Pinpoint the cell where the given text exists, returning its [X, Y] midpoint coordinate. 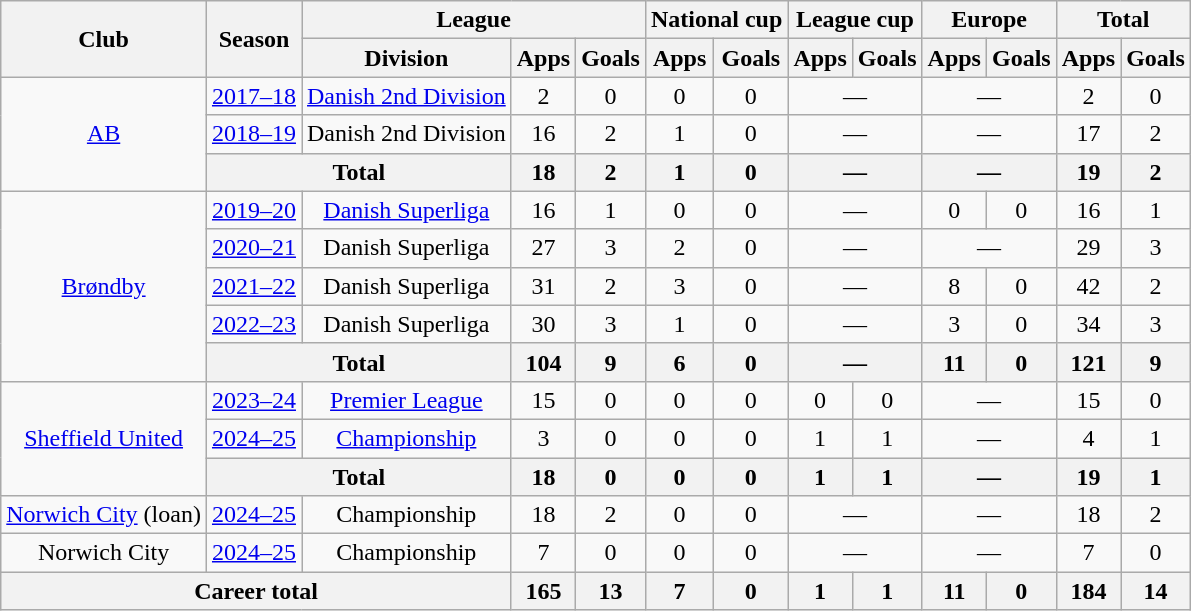
165 [543, 591]
Sheffield United [104, 438]
104 [543, 362]
184 [1088, 591]
6 [679, 362]
29 [1088, 248]
2022–23 [254, 324]
League cup [855, 20]
27 [543, 248]
14 [1156, 591]
2018–19 [254, 134]
2019–20 [254, 210]
34 [1088, 324]
Norwich City [104, 553]
Career total [256, 591]
8 [954, 286]
13 [611, 591]
Norwich City (loan) [104, 515]
Europe [989, 20]
Brøndby [104, 286]
2023–24 [254, 400]
42 [1088, 286]
2020–21 [254, 248]
Club [104, 39]
2017–18 [254, 96]
2021–22 [254, 286]
AB [104, 134]
30 [543, 324]
National cup [716, 20]
4 [1088, 438]
31 [543, 286]
17 [1088, 134]
Season [254, 39]
Premier League [407, 400]
Division [407, 58]
121 [1088, 362]
League [474, 20]
